Scan for the cell matching the given text and deliver its [X, Y] coordinate at center. 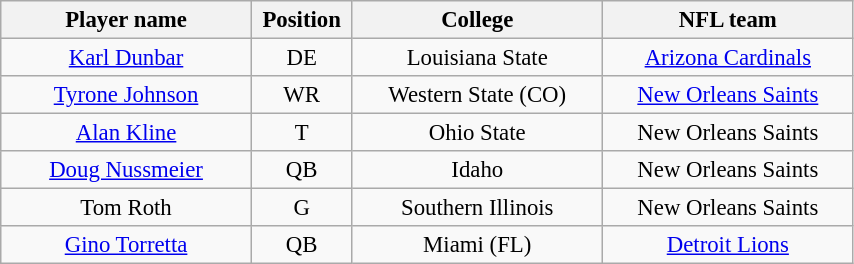
College [478, 20]
DE [302, 58]
Gino Torretta [126, 245]
G [302, 208]
Ohio State [478, 133]
Louisiana State [478, 58]
Detroit Lions [728, 245]
Miami (FL) [478, 245]
Position [302, 20]
Player name [126, 20]
Western State (CO) [478, 95]
WR [302, 95]
T [302, 133]
Southern Illinois [478, 208]
Doug Nussmeier [126, 170]
Alan Kline [126, 133]
NFL team [728, 20]
Tom Roth [126, 208]
Arizona Cardinals [728, 58]
Idaho [478, 170]
Karl Dunbar [126, 58]
Tyrone Johnson [126, 95]
